Find where the given text appears and provide that cell's center as (X, Y) coordinate. 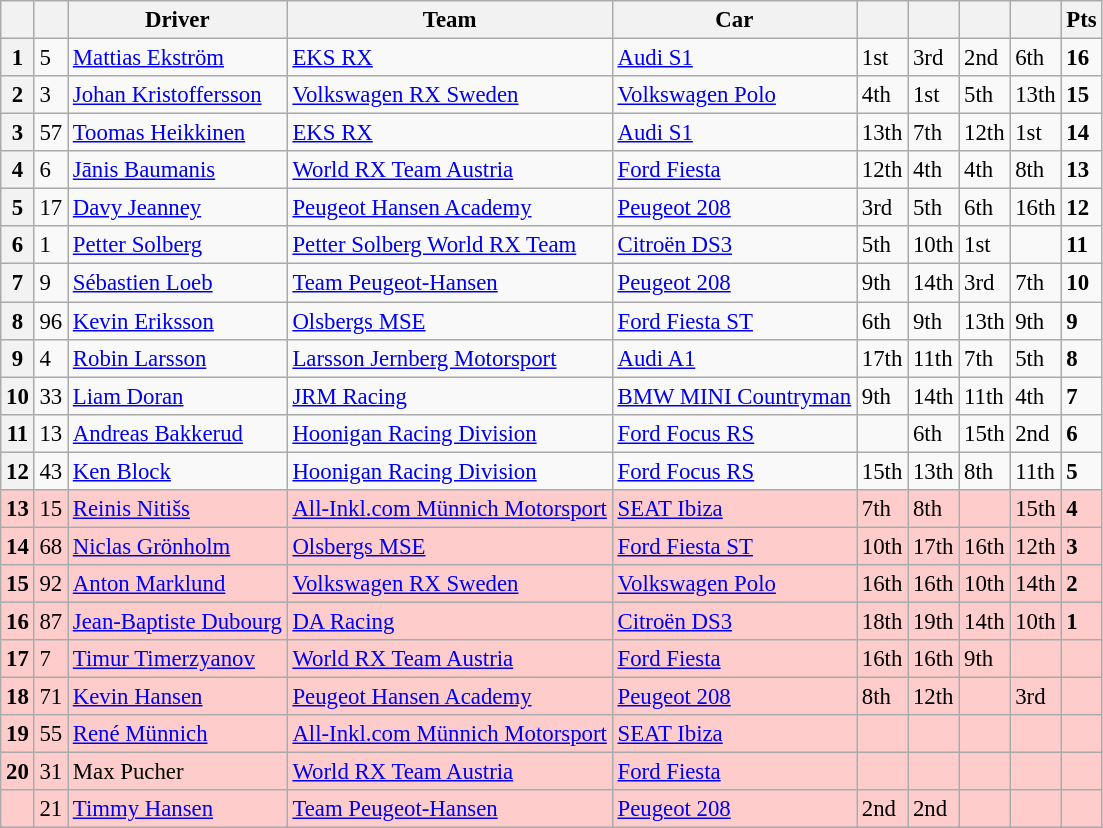
Audi A1 (734, 358)
Mattias Ekström (178, 58)
JRM Racing (450, 396)
Petter Solberg (178, 245)
31 (50, 772)
Larsson Jernberg Motorsport (450, 358)
Kevin Eriksson (178, 321)
Ken Block (178, 471)
96 (50, 321)
19th (934, 621)
Johan Kristoffersson (178, 95)
68 (50, 546)
Timmy Hansen (178, 809)
Timur Timerzyanov (178, 659)
20 (18, 772)
87 (50, 621)
43 (50, 471)
BMW MINI Countryman (734, 396)
21 (50, 809)
18 (18, 697)
Anton Marklund (178, 584)
18th (882, 621)
71 (50, 697)
Toomas Heikkinen (178, 133)
Car (734, 20)
Jean-Baptiste Dubourg (178, 621)
Team (450, 20)
Niclas Grönholm (178, 546)
Kevin Hansen (178, 697)
33 (50, 396)
Sébastien Loeb (178, 283)
René Münnich (178, 734)
Petter Solberg World RX Team (450, 245)
Pts (1082, 20)
DA Racing (450, 621)
Liam Doran (178, 396)
Max Pucher (178, 772)
Jānis Baumanis (178, 170)
Driver (178, 20)
Andreas Bakkerud (178, 433)
Reinis Nitišs (178, 509)
55 (50, 734)
92 (50, 584)
19 (18, 734)
Robin Larsson (178, 358)
Davy Jeanney (178, 208)
57 (50, 133)
